Detect which cell encompasses the target text, then output its (X, Y) center coordinate. 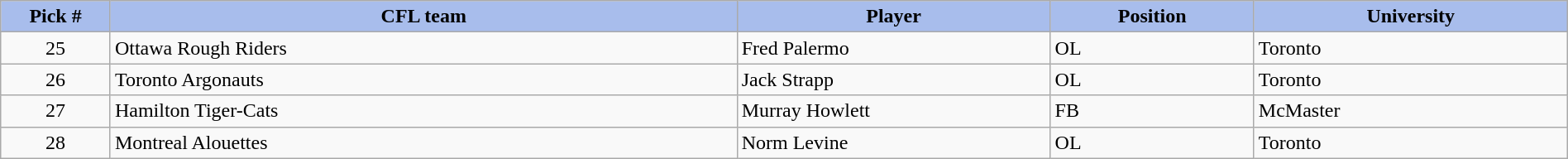
Murray Howlett (893, 111)
Hamilton Tiger-Cats (423, 111)
Position (1152, 17)
Montreal Alouettes (423, 142)
26 (56, 79)
27 (56, 111)
Pick # (56, 17)
Norm Levine (893, 142)
Jack Strapp (893, 79)
25 (56, 48)
University (1411, 17)
Fred Palermo (893, 48)
Ottawa Rough Riders (423, 48)
Toronto Argonauts (423, 79)
Player (893, 17)
McMaster (1411, 111)
28 (56, 142)
FB (1152, 111)
CFL team (423, 17)
